Search for the cell housing the specified text and yield its (X, Y) center coordinate. 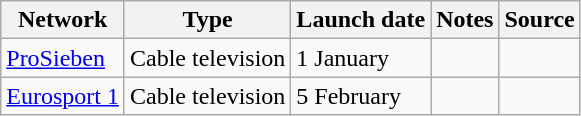
Source (540, 20)
ProSieben (63, 58)
Notes (465, 20)
Eurosport 1 (63, 96)
Type (207, 20)
5 February (361, 96)
Launch date (361, 20)
1 January (361, 58)
Network (63, 20)
